Extract the (X, Y) coordinate from the center of the cell holding the provided text.  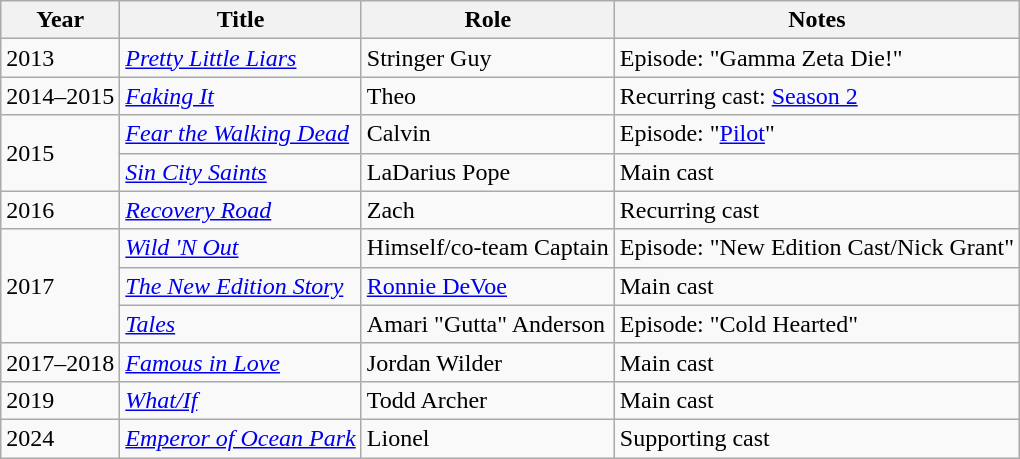
Recurring cast: Season 2 (816, 96)
2014–2015 (60, 96)
Year (60, 20)
Tales (240, 324)
Episode: "New Edition Cast/Nick Grant" (816, 248)
Wild 'N Out (240, 248)
Himself/co-team Captain (488, 248)
Episode: "Cold Hearted" (816, 324)
Jordan Wilder (488, 362)
2013 (60, 58)
2024 (60, 438)
Ronnie DeVoe (488, 286)
2017 (60, 286)
What/If (240, 400)
Stringer Guy (488, 58)
2015 (60, 153)
The New Edition Story (240, 286)
Supporting cast (816, 438)
Calvin (488, 134)
Theo (488, 96)
2016 (60, 210)
Lionel (488, 438)
Episode: "Pilot" (816, 134)
Sin City Saints (240, 172)
2019 (60, 400)
Amari "Gutta" Anderson (488, 324)
2017–2018 (60, 362)
Todd Archer (488, 400)
Fear the Walking Dead (240, 134)
Role (488, 20)
Faking It (240, 96)
Recovery Road (240, 210)
Recurring cast (816, 210)
Notes (816, 20)
Emperor of Ocean Park (240, 438)
LaDarius Pope (488, 172)
Title (240, 20)
Episode: "Gamma Zeta Die!" (816, 58)
Pretty Little Liars (240, 58)
Famous in Love (240, 362)
Zach (488, 210)
